Locate the cell with the specified text and output its (x, y) center coordinate. 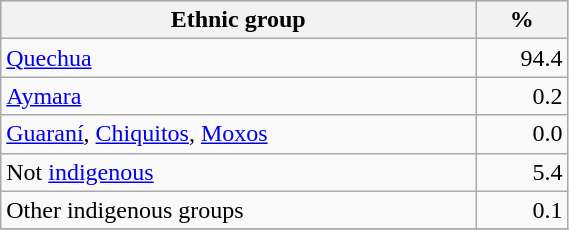
Other indigenous groups (238, 210)
Ethnic group (238, 20)
5.4 (522, 172)
Aymara (238, 96)
0.1 (522, 210)
% (522, 20)
Guaraní, Chiquitos, Moxos (238, 134)
0.0 (522, 134)
94.4 (522, 58)
0.2 (522, 96)
Not indigenous (238, 172)
Quechua (238, 58)
